Detect which cell encompasses the target text, then output its (x, y) center coordinate. 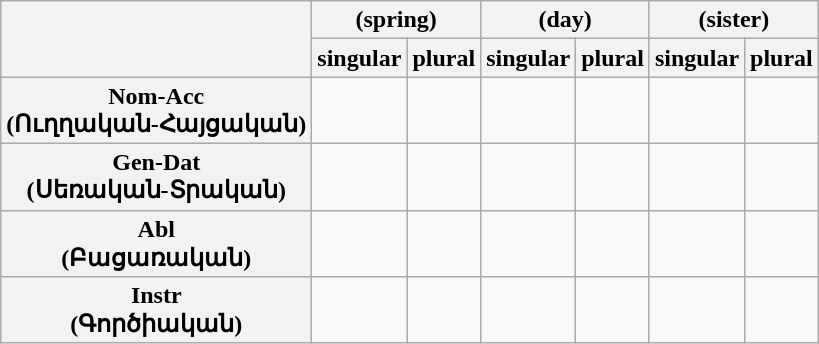
Gen-Dat(Սեռական-Տրական) (156, 176)
Nom-Acc(Ուղղական-Հայցական) (156, 110)
(sister) (734, 20)
(spring) (396, 20)
(day) (566, 20)
Instr(Գործիական) (156, 310)
Abl(Բացառական) (156, 244)
